Search for the cell housing the specified text and yield its [X, Y] center coordinate. 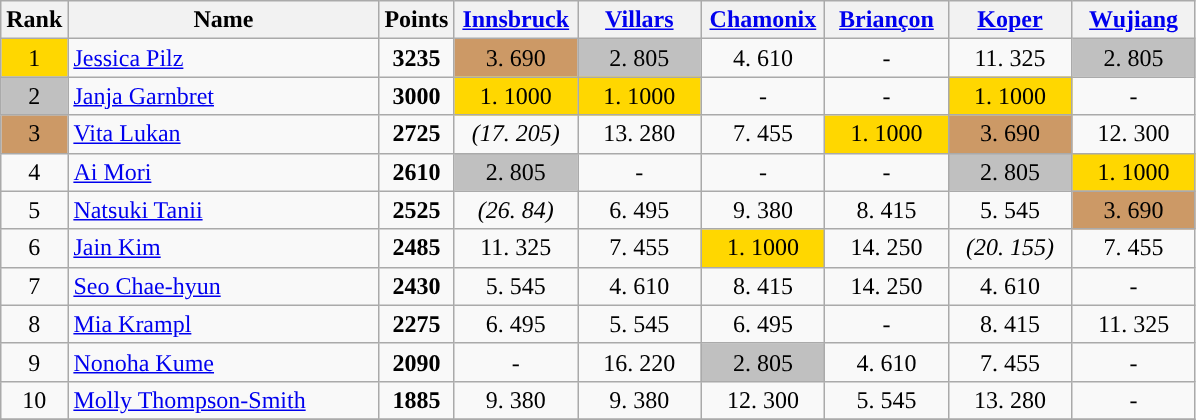
Seo Chae-hyun [224, 286]
Vita Lukan [224, 134]
8 [34, 324]
Jessica Pilz [224, 58]
1885 [416, 400]
Villars [640, 20]
Rank [34, 20]
16. 220 [640, 362]
Janja Garnbret [224, 96]
10 [34, 400]
2610 [416, 172]
Natsuki Tanii [224, 210]
Innsbruck [516, 20]
7 [34, 286]
Points [416, 20]
9 [34, 362]
(20. 155) [1010, 248]
Mia Krampl [224, 324]
2275 [416, 324]
Wujiang [1134, 20]
Chamonix [763, 20]
Jain Kim [224, 248]
2485 [416, 248]
Molly Thompson-Smith [224, 400]
Ai Mori [224, 172]
3 [34, 134]
(17. 205) [516, 134]
2430 [416, 286]
2090 [416, 362]
3000 [416, 96]
5 [34, 210]
(26. 84) [516, 210]
2725 [416, 134]
6 [34, 248]
1 [34, 58]
Koper [1010, 20]
Briançon [887, 20]
Name [224, 20]
2525 [416, 210]
4 [34, 172]
2 [34, 96]
Nonoha Kume [224, 362]
3235 [416, 58]
